For the text-containing cell, return its midpoint in (x, y) coordinate format. 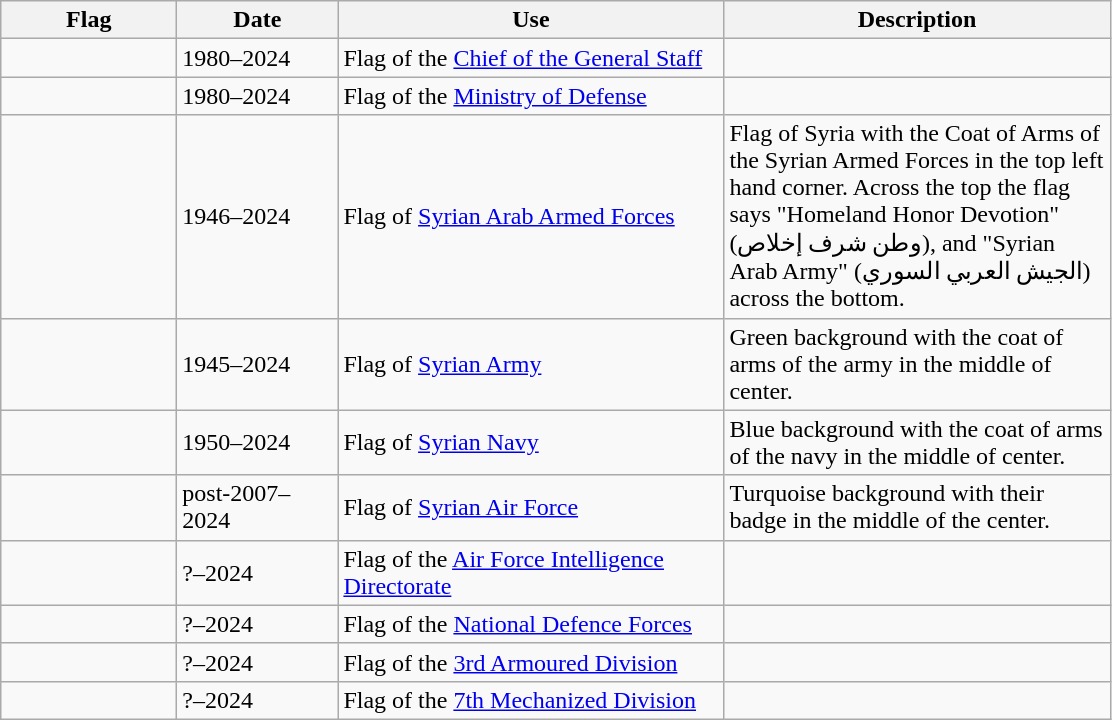
Flag of Syrian Navy (531, 442)
Flag of the 7th Mechanized Division (531, 700)
1945–2024 (258, 364)
Flag (89, 20)
Flag of the Air Force Intelligence Directorate (531, 572)
1950–2024 (258, 442)
Blue background with the coat of arms of the navy in the middle of center. (917, 442)
Description (917, 20)
Green background with the coat of arms of the army in the middle of center. (917, 364)
Flag of the National Defence Forces (531, 624)
Flag of the Ministry of Defense (531, 96)
Use (531, 20)
post-2007–2024 (258, 508)
Date (258, 20)
Flag of Syrian Army (531, 364)
Flag of the 3rd Armoured Division (531, 662)
Flag of the Chief of the General Staff (531, 58)
Flag of Syrian Air Force (531, 508)
1946–2024 (258, 216)
Turquoise background with their badge in the middle of the center. (917, 508)
Flag of Syrian Arab Armed Forces (531, 216)
